Find where the given text appears and provide that cell's center as [x, y] coordinate. 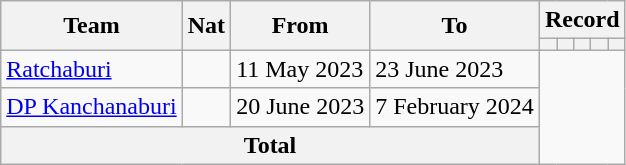
11 May 2023 [300, 69]
Ratchaburi [92, 69]
Team [92, 26]
Total [270, 145]
DP Kanchanaburi [92, 107]
Record [582, 20]
7 February 2024 [455, 107]
Nat [206, 26]
To [455, 26]
23 June 2023 [455, 69]
20 June 2023 [300, 107]
From [300, 26]
